Locate the cell with the specified text and output its [x, y] center coordinate. 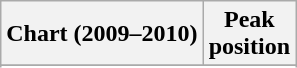
Peakposition [249, 34]
Chart (2009–2010) [102, 34]
